Provide the [x, y] coordinate of the cell's center where the given text is located.  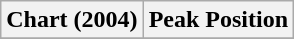
Chart (2004) [72, 20]
Peak Position [218, 20]
